Search for the cell housing the specified text and yield its [X, Y] center coordinate. 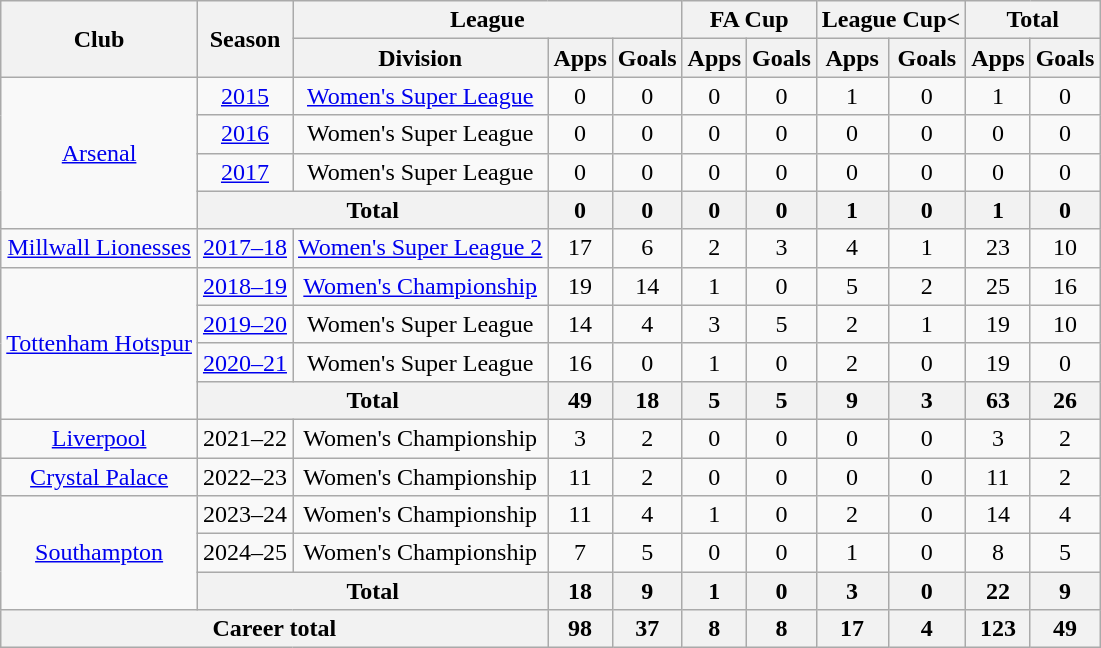
Women's Super League 2 [420, 248]
2019–20 [244, 324]
Liverpool [100, 438]
Crystal Palace [100, 477]
2017 [244, 172]
26 [1065, 400]
2015 [244, 96]
98 [580, 629]
123 [998, 629]
Southampton [100, 553]
37 [647, 629]
2016 [244, 134]
Season [244, 39]
63 [998, 400]
2018–19 [244, 286]
25 [998, 286]
Division [420, 58]
FA Cup [749, 20]
2017–18 [244, 248]
6 [647, 248]
2020–21 [244, 362]
2023–24 [244, 515]
Tottenham Hotspur [100, 343]
Career total [274, 629]
Club [100, 39]
League [487, 20]
Millwall Lionesses [100, 248]
23 [998, 248]
22 [998, 591]
2021–22 [244, 438]
2022–23 [244, 477]
League Cup< [890, 20]
2024–25 [244, 553]
7 [580, 553]
Arsenal [100, 153]
